Return [x, y] of the center of cell containing provided text 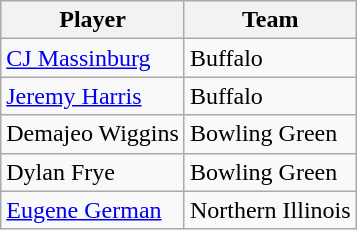
CJ Massinburg [93, 58]
Team [270, 20]
Dylan Frye [93, 172]
Demajeo Wiggins [93, 134]
Player [93, 20]
Eugene German [93, 210]
Jeremy Harris [93, 96]
Northern Illinois [270, 210]
